Search for the cell housing the specified text and yield its [X, Y] center coordinate. 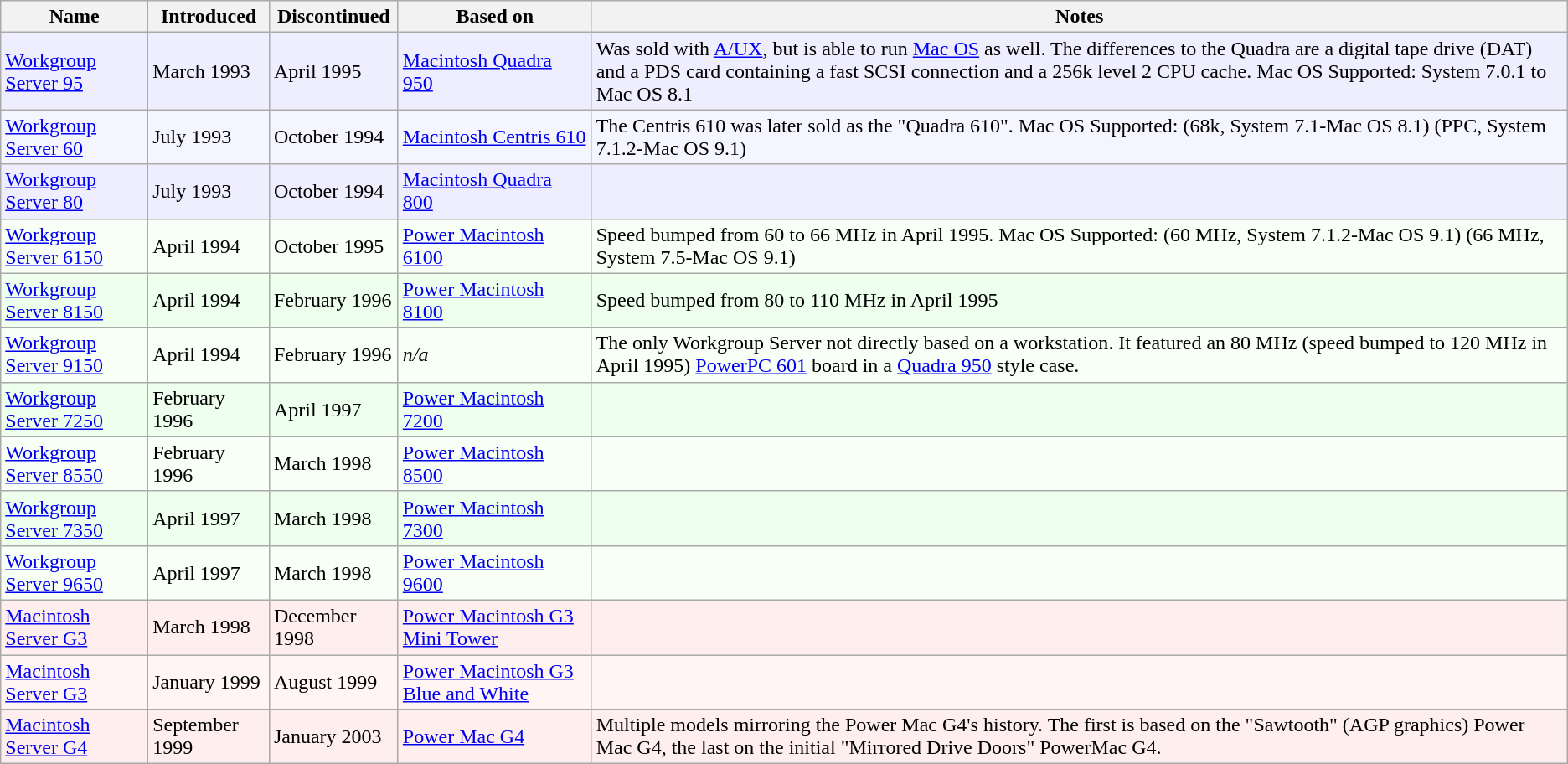
Workgroup Server 7350 [75, 518]
Workgroup Server 9650 [75, 573]
Name [75, 17]
Discontinued [333, 17]
Power Macintosh G3 Mini Tower [494, 627]
August 1999 [333, 682]
Power Macintosh 8500 [494, 464]
Workgroup Server 60 [75, 137]
Power Macintosh 9600 [494, 573]
Workgroup Server 8150 [75, 300]
The Centris 610 was later sold as the "Quadra 610". Mac OS Supported: (68k, System 7.1-Mac OS 8.1) (PPC, System 7.1.2-Mac OS 9.1) [1079, 137]
March 1993 [209, 71]
Macintosh Server G4 [75, 737]
Workgroup Server 7250 [75, 409]
Power Macintosh 8100 [494, 300]
Speed bumped from 80 to 110 MHz in April 1995 [1079, 300]
Power Mac G4 [494, 737]
Macintosh Quadra 800 [494, 191]
December 1998 [333, 627]
Speed bumped from 60 to 66 MHz in April 1995. Mac OS Supported: (60 MHz, System 7.1.2-Mac OS 9.1) (66 MHz, System 7.5-Mac OS 9.1) [1079, 246]
Power Macintosh 7300 [494, 518]
Macintosh Centris 610 [494, 137]
Workgroup Server 6150 [75, 246]
January 1999 [209, 682]
Workgroup Server 8550 [75, 464]
Power Macintosh 7200 [494, 409]
Workgroup Server 95 [75, 71]
October 1995 [333, 246]
Power Macintosh G3 Blue and White [494, 682]
n/a [494, 355]
January 2003 [333, 737]
Workgroup Server 9150 [75, 355]
Based on [494, 17]
April 1995 [333, 71]
Introduced [209, 17]
Macintosh Quadra 950 [494, 71]
Power Macintosh 6100 [494, 246]
September 1999 [209, 737]
Workgroup Server 80 [75, 191]
Notes [1079, 17]
